Identify which cell holds the provided text, then report its (x, y) central coordinate. 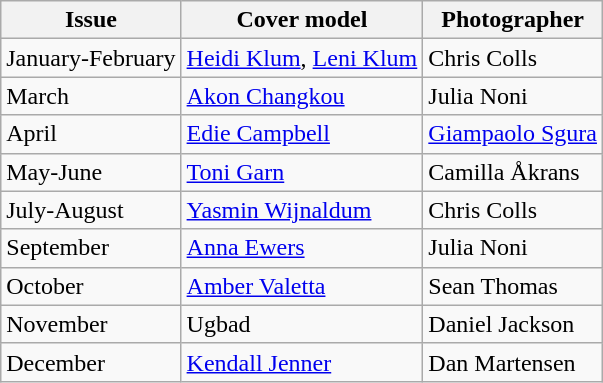
Daniel Jackson (513, 324)
Photographer (513, 20)
Camilla Åkrans (513, 172)
July-August (91, 210)
Amber Valetta (302, 286)
Kendall Jenner (302, 362)
November (91, 324)
January-February (91, 58)
Sean Thomas (513, 286)
Edie Campbell (302, 134)
Dan Martensen (513, 362)
September (91, 248)
October (91, 286)
Akon Changkou (302, 96)
April (91, 134)
December (91, 362)
May-June (91, 172)
Giampaolo Sgura (513, 134)
Yasmin Wijnaldum (302, 210)
Ugbad (302, 324)
Toni Garn (302, 172)
Issue (91, 20)
Heidi Klum, Leni Klum (302, 58)
Cover model (302, 20)
March (91, 96)
Anna Ewers (302, 248)
